Determine the (X, Y) coordinate at the center of the cell enclosing the given text.  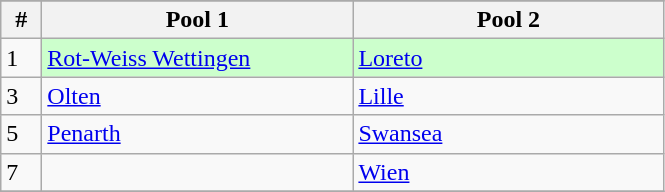
Rot-Weiss Wettingen (198, 58)
Swansea (508, 134)
5 (22, 134)
Wien (508, 172)
1 (22, 58)
Lille (508, 96)
Penarth (198, 134)
Pool 2 (508, 20)
Pool 1 (198, 20)
# (22, 20)
3 (22, 96)
7 (22, 172)
Olten (198, 96)
Loreto (508, 58)
